For the text-containing cell, return its midpoint in (X, Y) coordinate format. 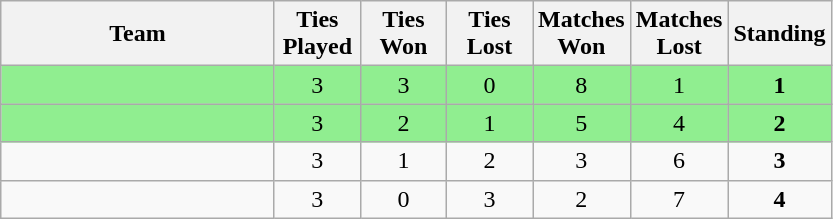
8 (581, 85)
Ties Won (403, 34)
Team (138, 34)
5 (581, 123)
Matches Lost (679, 34)
6 (679, 161)
Ties Played (317, 34)
7 (679, 199)
Ties Lost (489, 34)
Standing (780, 34)
Matches Won (581, 34)
